Output the (X, Y) coordinate of the center of the cell containing the given text.  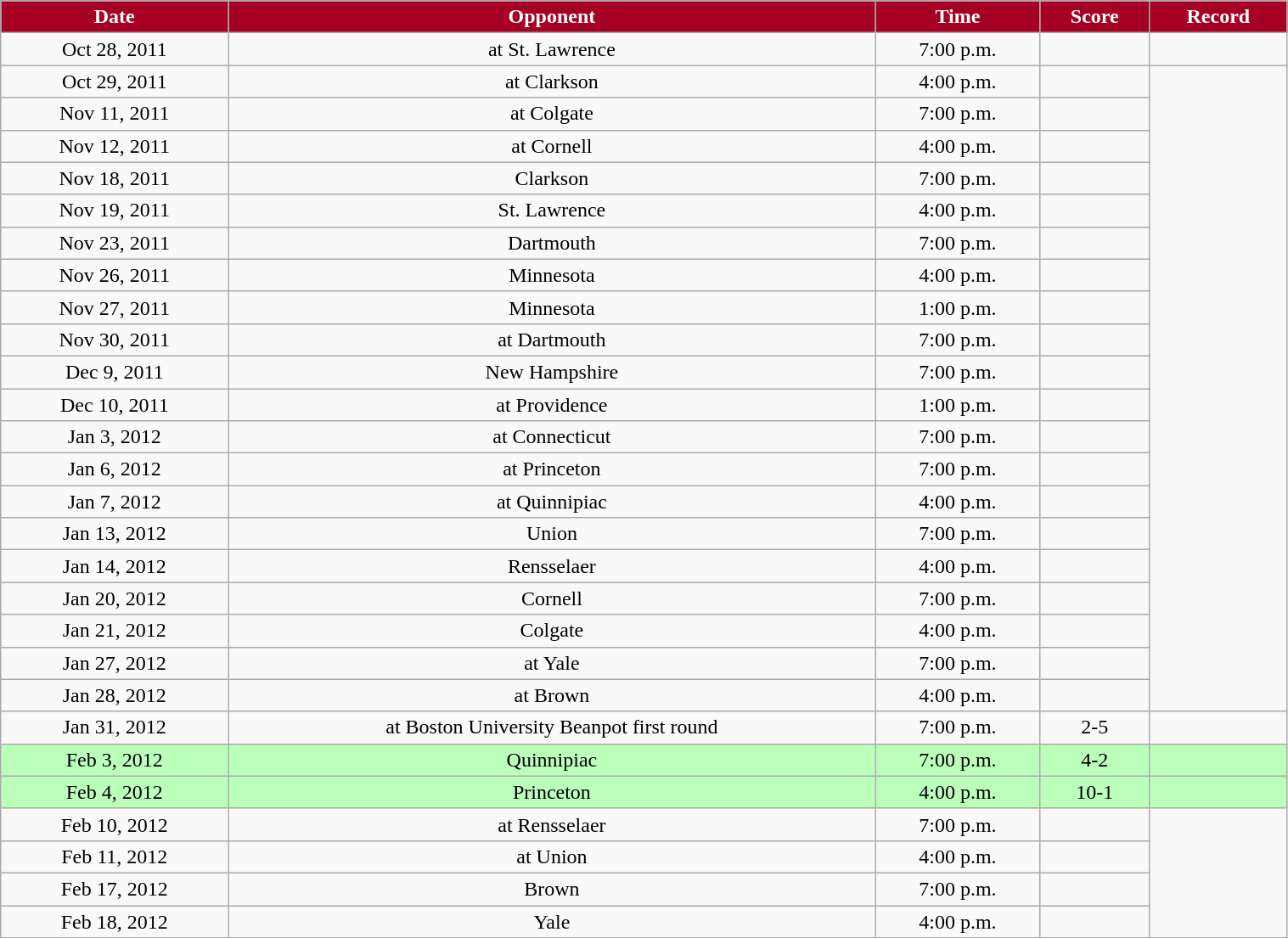
Jan 20, 2012 (115, 598)
Feb 18, 2012 (115, 921)
Feb 11, 2012 (115, 857)
Dec 10, 2011 (115, 405)
Jan 6, 2012 (115, 469)
St. Lawrence (552, 211)
Rensselaer (552, 566)
at Union (552, 857)
Time (958, 17)
Nov 18, 2011 (115, 178)
Jan 21, 2012 (115, 631)
at Quinnipiac (552, 502)
at Providence (552, 405)
Record (1218, 17)
at Clarkson (552, 81)
Dec 9, 2011 (115, 372)
Opponent (552, 17)
Oct 29, 2011 (115, 81)
Princeton (552, 792)
New Hampshire (552, 372)
2-5 (1095, 727)
Nov 19, 2011 (115, 211)
at St. Lawrence (552, 49)
at Brown (552, 695)
Feb 10, 2012 (115, 824)
10-1 (1095, 792)
Jan 3, 2012 (115, 437)
at Yale (552, 663)
at Rensselaer (552, 824)
Nov 27, 2011 (115, 307)
Clarkson (552, 178)
at Princeton (552, 469)
Jan 27, 2012 (115, 663)
Score (1095, 17)
Nov 11, 2011 (115, 114)
Dartmouth (552, 243)
Feb 17, 2012 (115, 889)
Cornell (552, 598)
Jan 14, 2012 (115, 566)
Colgate (552, 631)
Jan 13, 2012 (115, 534)
Feb 3, 2012 (115, 760)
Quinnipiac (552, 760)
Nov 30, 2011 (115, 340)
4-2 (1095, 760)
Nov 12, 2011 (115, 146)
Feb 4, 2012 (115, 792)
Yale (552, 921)
Date (115, 17)
Brown (552, 889)
at Cornell (552, 146)
at Colgate (552, 114)
Jan 31, 2012 (115, 727)
Jan 7, 2012 (115, 502)
Oct 28, 2011 (115, 49)
Jan 28, 2012 (115, 695)
Nov 23, 2011 (115, 243)
Union (552, 534)
at Dartmouth (552, 340)
at Boston University Beanpot first round (552, 727)
at Connecticut (552, 437)
Nov 26, 2011 (115, 275)
